Extract the [X, Y] coordinate from the center of the cell holding the provided text.  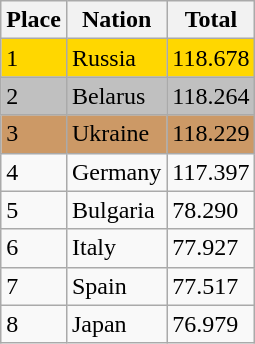
Russia [116, 58]
Belarus [116, 96]
Spain [116, 286]
7 [34, 286]
5 [34, 210]
76.979 [211, 324]
3 [34, 134]
8 [34, 324]
118.678 [211, 58]
Germany [116, 172]
77.517 [211, 286]
Nation [116, 20]
6 [34, 248]
Japan [116, 324]
Place [34, 20]
Total [211, 20]
Bulgaria [116, 210]
118.229 [211, 134]
Ukraine [116, 134]
77.927 [211, 248]
78.290 [211, 210]
117.397 [211, 172]
1 [34, 58]
Italy [116, 248]
118.264 [211, 96]
2 [34, 96]
4 [34, 172]
